Capture the cell that displays the provided text and extract its (x, y) central coordinate. 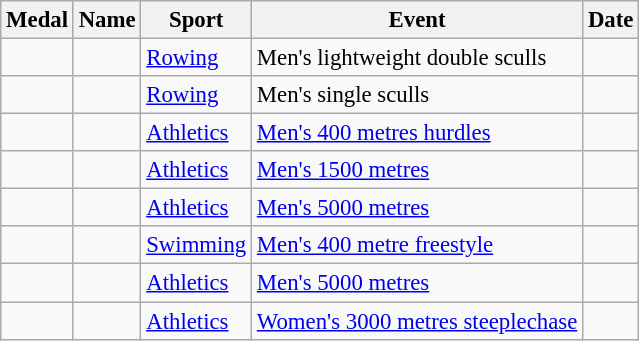
Men's 1500 metres (418, 170)
Men's single sculls (418, 95)
Name (107, 20)
Men's 400 metres hurdles (418, 133)
Men's lightweight double sculls (418, 58)
Swimming (196, 245)
Women's 3000 metres steeplechase (418, 321)
Event (418, 20)
Sport (196, 20)
Date (611, 20)
Men's 400 metre freestyle (418, 245)
Medal (38, 20)
